Capture the cell that displays the provided text and extract its (X, Y) central coordinate. 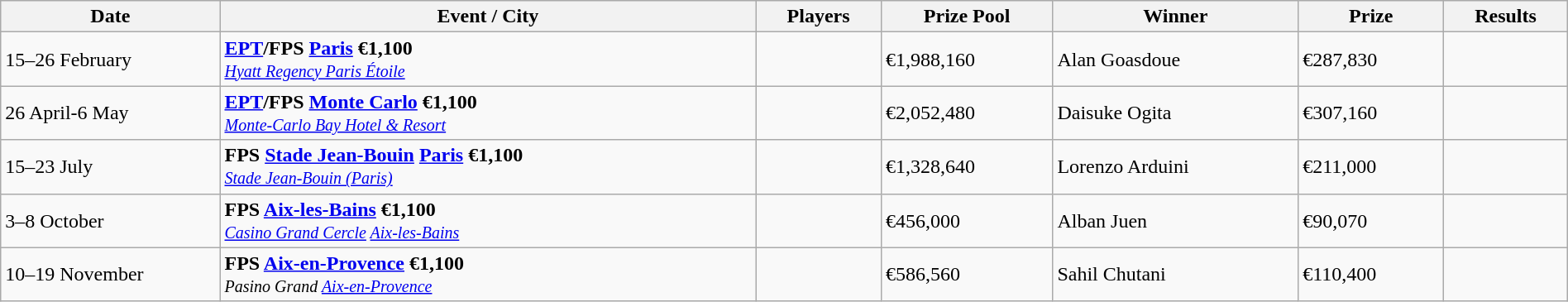
Players (819, 17)
€1,328,640 (966, 167)
Results (1505, 17)
€586,560 (966, 275)
€307,160 (1371, 113)
Winner (1176, 17)
FPS Aix-en-Provence €1,100Pasino Grand Aix-en-Provence (488, 275)
Event / City (488, 17)
Daisuke Ogita (1176, 113)
€2,052,480 (966, 113)
FPS Aix-les-Bains €1,100Casino Grand Cercle Aix-les-Bains (488, 220)
Lorenzo Arduini (1176, 167)
FPS Stade Jean-Bouin Paris €1,100Stade Jean-Bouin (Paris) (488, 167)
€90,070 (1371, 220)
€110,400 (1371, 275)
3–8 October (111, 220)
Alan Goasdoue (1176, 60)
€287,830 (1371, 60)
Sahil Chutani (1176, 275)
10–19 November (111, 275)
26 April-6 May (111, 113)
Date (111, 17)
€211,000 (1371, 167)
EPT/FPS Monte Carlo €1,100Monte-Carlo Bay Hotel & Resort (488, 113)
Alban Juen (1176, 220)
€456,000 (966, 220)
15–26 February (111, 60)
15–23 July (111, 167)
€1,988,160 (966, 60)
Prize (1371, 17)
EPT/FPS Paris €1,100Hyatt Regency Paris Étoile (488, 60)
Prize Pool (966, 17)
